Detect which cell encompasses the target text, then output its (x, y) center coordinate. 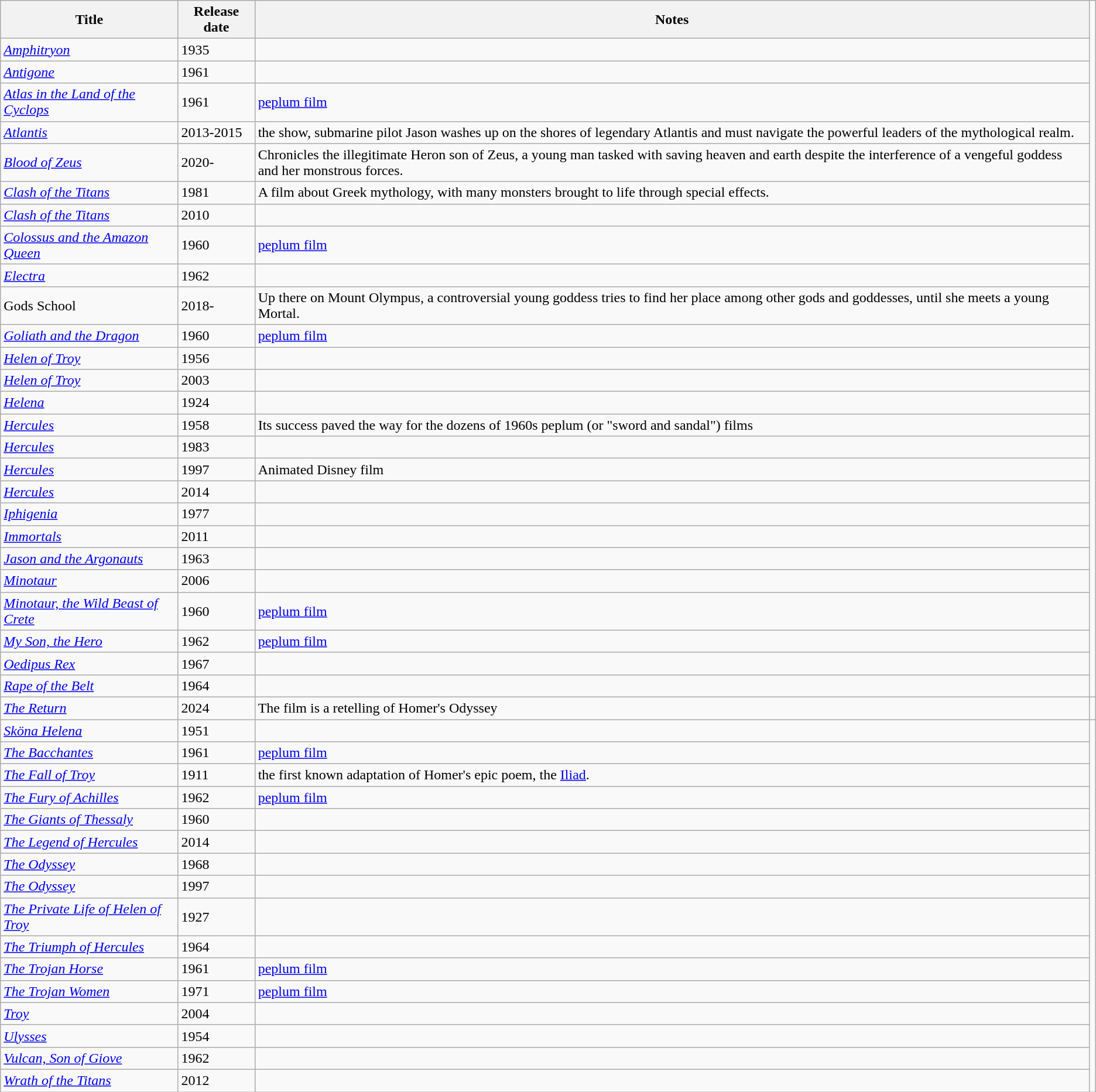
1935 (217, 50)
1958 (217, 425)
Release date (217, 20)
A film about Greek mythology, with many monsters brought to life through special effects. (672, 193)
Sköna Helena (89, 730)
2024 (217, 708)
Minotaur, the Wild Beast of Crete (89, 611)
2012 (217, 1080)
1977 (217, 514)
The Fury of Achilles (89, 797)
Oedipus Rex (89, 663)
1956 (217, 358)
The Trojan Women (89, 991)
The Private Life of Helen of Troy (89, 917)
Wrath of the Titans (89, 1080)
1983 (217, 447)
The Giants of Thessaly (89, 820)
Its success paved the way for the dozens of 1960s peplum (or "sword and sandal") films (672, 425)
Blood of Zeus (89, 163)
1927 (217, 917)
1924 (217, 403)
1951 (217, 730)
Rape of the Belt (89, 686)
The Return (89, 708)
The film is a retelling of Homer's Odyssey (672, 708)
1981 (217, 193)
Jason and the Argonauts (89, 559)
1971 (217, 991)
Title (89, 20)
Atlantis (89, 132)
Electra (89, 275)
The Fall of Troy (89, 775)
The Trojan Horse (89, 969)
Minotaur (89, 581)
Colossus and the Amazon Queen (89, 245)
Atlas in the Land of the Cyclops (89, 102)
My Son, the Hero (89, 641)
2004 (217, 1014)
Animated Disney film (672, 470)
Notes (672, 20)
Gods School (89, 306)
the first known adaptation of Homer's epic poem, the Iliad. (672, 775)
Vulcan, Son of Giove (89, 1058)
1968 (217, 864)
1911 (217, 775)
2018- (217, 306)
2006 (217, 581)
The Legend of Hercules (89, 842)
1954 (217, 1036)
Ulysses (89, 1036)
Up there on Mount Olympus, a controversial young goddess tries to find her place among other gods and goddesses, until she meets a young Mortal. (672, 306)
The Triumph of Hercules (89, 947)
Helena (89, 403)
Goliath and the Dragon (89, 336)
1963 (217, 559)
2010 (217, 215)
1967 (217, 663)
the show, submarine pilot Jason washes up on the shores of legendary Atlantis and must navigate the powerful leaders of the mythological realm. (672, 132)
Amphitryon (89, 50)
2011 (217, 536)
Troy (89, 1014)
2003 (217, 381)
2013-2015 (217, 132)
Iphigenia (89, 514)
The Bacchantes (89, 753)
2020- (217, 163)
Immortals (89, 536)
Antigone (89, 72)
